Return the (x, y) coordinate for the center point of the cell that contains the specified text.  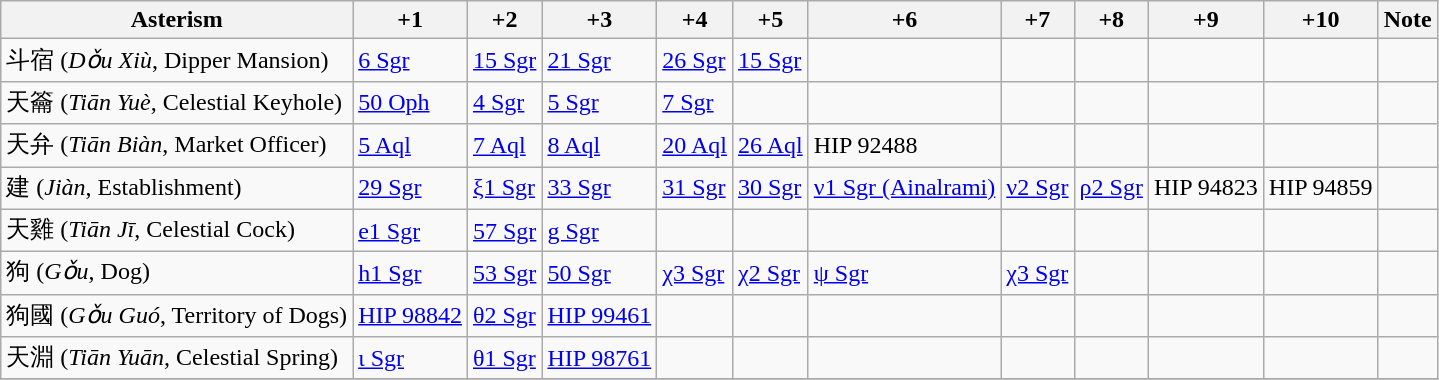
26 Sgr (695, 60)
HIP 99461 (600, 316)
天弁 (Tiān Biàn, Market Officer) (177, 146)
狗 (Gǒu, Dog) (177, 274)
57 Sgr (504, 230)
Note (1408, 20)
χ2 Sgr (770, 274)
31 Sgr (695, 188)
ρ2 Sgr (1111, 188)
天雞 (Tiān Jī, Celestial Cock) (177, 230)
狗國 (Gǒu Guó, Territory of Dogs) (177, 316)
θ2 Sgr (504, 316)
HIP 94823 (1206, 188)
+4 (695, 20)
50 Sgr (600, 274)
29 Sgr (410, 188)
+9 (1206, 20)
+3 (600, 20)
Asterism (177, 20)
ν2 Sgr (1038, 188)
+5 (770, 20)
+6 (904, 20)
20 Aql (695, 146)
7 Sgr (695, 102)
30 Sgr (770, 188)
h1 Sgr (410, 274)
33 Sgr (600, 188)
53 Sgr (504, 274)
5 Aql (410, 146)
6 Sgr (410, 60)
θ1 Sgr (504, 358)
4 Sgr (504, 102)
天籥 (Tiān Yuè, Celestial Keyhole) (177, 102)
+10 (1320, 20)
+2 (504, 20)
e1 Sgr (410, 230)
g Sgr (600, 230)
HIP 98842 (410, 316)
HIP 94859 (1320, 188)
ν1 Sgr (Ainalrami) (904, 188)
ι Sgr (410, 358)
斗宿 (Dǒu Xiù, Dipper Mansion) (177, 60)
+7 (1038, 20)
ξ1 Sgr (504, 188)
50 Oph (410, 102)
7 Aql (504, 146)
21 Sgr (600, 60)
HIP 92488 (904, 146)
+1 (410, 20)
HIP 98761 (600, 358)
ψ Sgr (904, 274)
天淵 (Tiān Yuān, Celestial Spring) (177, 358)
26 Aql (770, 146)
建 (Jiàn, Establishment) (177, 188)
+8 (1111, 20)
8 Aql (600, 146)
5 Sgr (600, 102)
